Locate the cell with the specified text and output its [x, y] center coordinate. 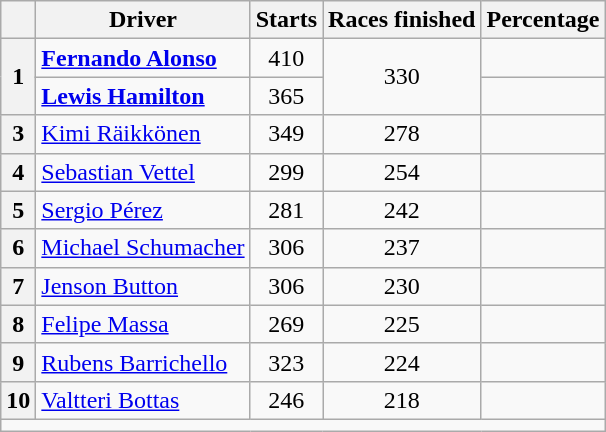
278 [402, 134]
7 [18, 286]
Driver [143, 20]
Sergio Pérez [143, 210]
365 [286, 96]
323 [286, 362]
6 [18, 248]
237 [402, 248]
4 [18, 172]
Lewis Hamilton [143, 96]
Fernando Alonso [143, 58]
246 [286, 400]
Jenson Button [143, 286]
281 [286, 210]
254 [402, 172]
330 [402, 77]
230 [402, 286]
Valtteri Bottas [143, 400]
224 [402, 362]
5 [18, 210]
10 [18, 400]
Starts [286, 20]
242 [402, 210]
8 [18, 324]
410 [286, 58]
225 [402, 324]
299 [286, 172]
Felipe Massa [143, 324]
Kimi Räikkönen [143, 134]
349 [286, 134]
1 [18, 77]
3 [18, 134]
Sebastian Vettel [143, 172]
269 [286, 324]
Michael Schumacher [143, 248]
Races finished [402, 20]
218 [402, 400]
9 [18, 362]
Percentage [543, 20]
Rubens Barrichello [143, 362]
